Provide the (x, y) coordinate of the cell's center where the given text is located.  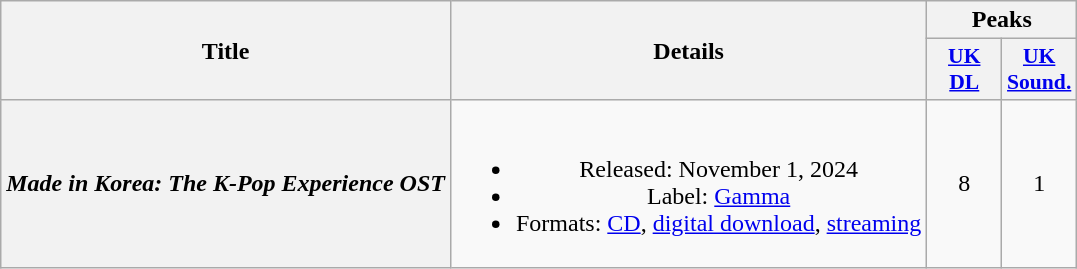
UKDL (964, 70)
Peaks (1002, 20)
Made in Korea: The K-Pop Experience OST (226, 184)
Released: November 1, 2024Label: GammaFormats: CD, digital download, streaming (688, 184)
Details (688, 50)
Title (226, 50)
1 (1040, 184)
8 (964, 184)
UKSound. (1040, 70)
